Search for the cell housing the specified text and yield its [X, Y] center coordinate. 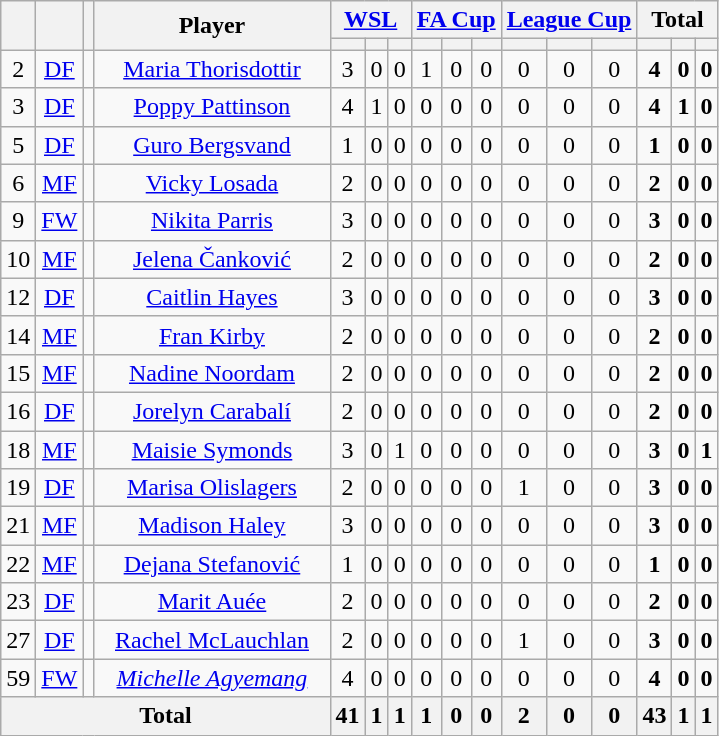
59 [18, 678]
Rachel McLauchlan [212, 640]
5 [18, 145]
Fran Kirby [212, 335]
League Cup [569, 20]
43 [654, 716]
14 [18, 335]
Jelena Čanković [212, 259]
Vicky Losada [212, 183]
Player [212, 26]
27 [18, 640]
Madison Haley [212, 526]
Nadine Noordam [212, 373]
19 [18, 488]
Marisa Olislagers [212, 488]
22 [18, 564]
6 [18, 183]
9 [18, 221]
16 [18, 411]
Marit Auée [212, 602]
Michelle Agyemang [212, 678]
12 [18, 297]
21 [18, 526]
Guro Bergsvand [212, 145]
Nikita Parris [212, 221]
23 [18, 602]
41 [348, 716]
Poppy Pattinson [212, 107]
WSL [370, 20]
18 [18, 449]
Dejana Stefanović [212, 564]
Jorelyn Carabalí [212, 411]
15 [18, 373]
Maisie Symonds [212, 449]
FA Cup [456, 20]
10 [18, 259]
Caitlin Hayes [212, 297]
Maria Thorisdottir [212, 69]
